Search for the cell housing the specified text and yield its (X, Y) center coordinate. 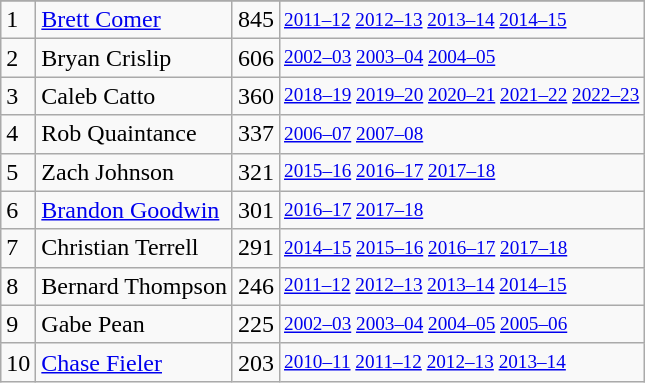
Gabe Pean (134, 324)
337 (256, 134)
360 (256, 96)
4 (18, 134)
9 (18, 324)
2014–15 2015–16 2016–17 2017–18 (461, 248)
2006–07 2007–08 (461, 134)
Brandon Goodwin (134, 210)
2018–19 2019–20 2020–21 2021–22 2022–23 (461, 96)
Bernard Thompson (134, 286)
Chase Fieler (134, 362)
845 (256, 20)
Zach Johnson (134, 172)
301 (256, 210)
246 (256, 286)
2016–17 2017–18 (461, 210)
Rob Quaintance (134, 134)
606 (256, 58)
Christian Terrell (134, 248)
2010–11 2011–12 2012–13 2013–14 (461, 362)
2002–03 2003–04 2004–05 (461, 58)
291 (256, 248)
1 (18, 20)
321 (256, 172)
Caleb Catto (134, 96)
8 (18, 286)
10 (18, 362)
Brett Comer (134, 20)
7 (18, 248)
203 (256, 362)
225 (256, 324)
2015–16 2016–17 2017–18 (461, 172)
3 (18, 96)
6 (18, 210)
5 (18, 172)
Bryan Crislip (134, 58)
2002–03 2003–04 2004–05 2005–06 (461, 324)
2 (18, 58)
